Find where the given text appears and provide that cell's center as (x, y) coordinate. 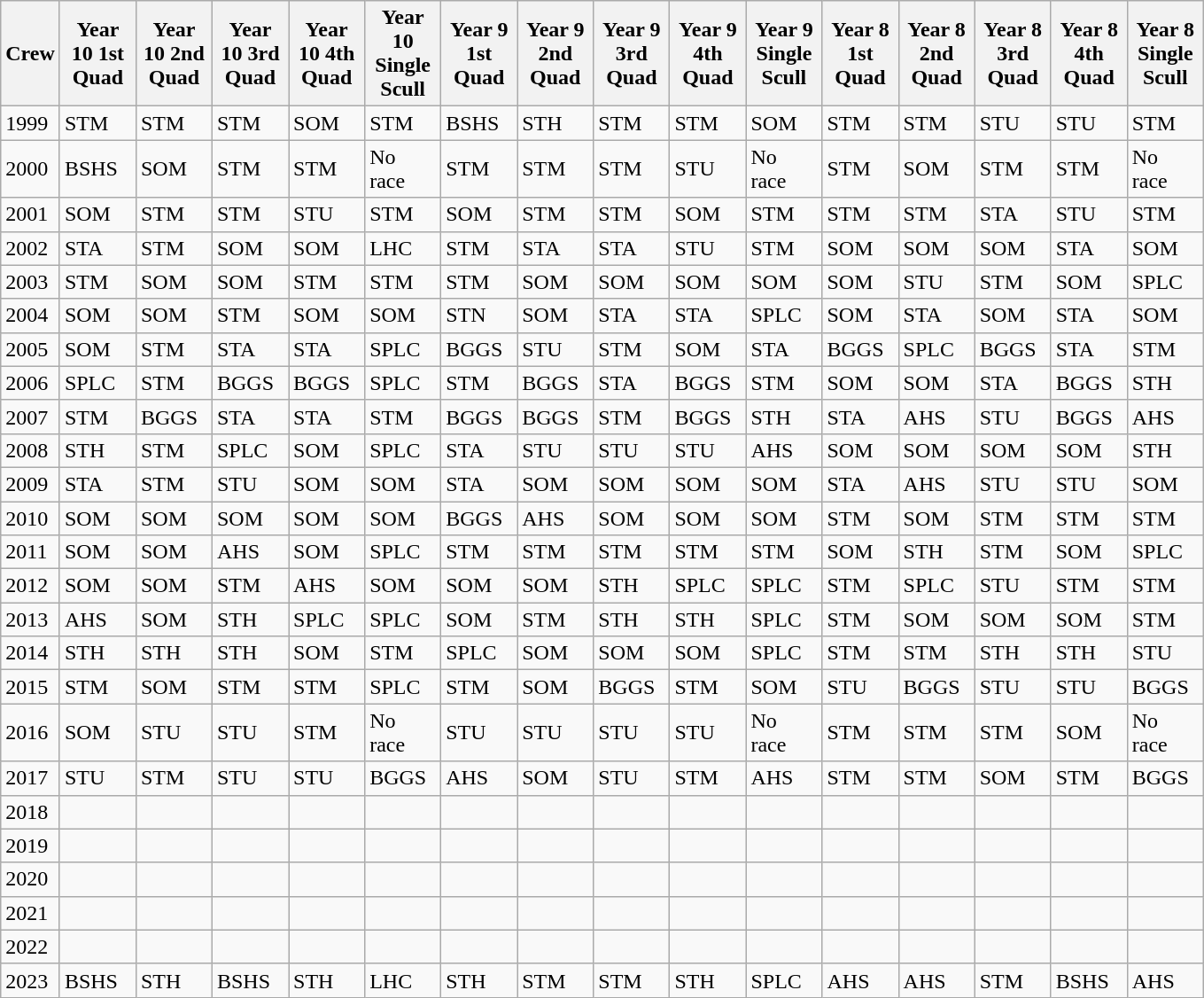
Year 8 4th Quad (1089, 53)
Year 9 4th Quad (708, 53)
2020 (30, 879)
2014 (30, 653)
Year 8 3rd Quad (1013, 53)
1999 (30, 123)
Crew (30, 53)
2009 (30, 484)
Year 9 Single Scull (784, 53)
Year 10 2nd Quad (174, 53)
STN (479, 316)
2000 (30, 168)
Year 10 Single Scull (403, 53)
2017 (30, 778)
Year 9 2nd Quad (555, 53)
2001 (30, 214)
2003 (30, 282)
2005 (30, 349)
2011 (30, 552)
Year 10 3rd Quad (250, 53)
2012 (30, 586)
Year 9 1st Quad (479, 53)
Year 10 1st Quad (97, 53)
2022 (30, 947)
2023 (30, 980)
2006 (30, 383)
2004 (30, 316)
2019 (30, 846)
2016 (30, 732)
Year 8 2nd Quad (936, 53)
Year 9 3rd Quad (632, 53)
Year 8 1st Quad (860, 53)
2013 (30, 620)
2015 (30, 687)
Year 8 Single Scull (1165, 53)
Year 10 4th Quad (327, 53)
2007 (30, 417)
2018 (30, 812)
2008 (30, 450)
2021 (30, 913)
2010 (30, 518)
2002 (30, 248)
